Extract the (X, Y) coordinate from the center of the cell holding the provided text.  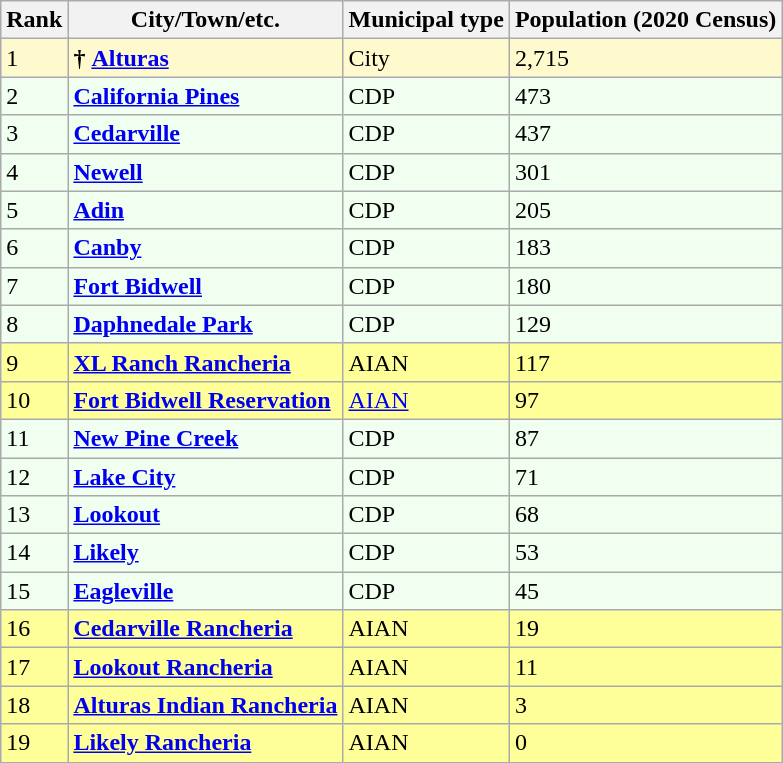
8 (34, 324)
10 (34, 400)
Cedarville Rancheria (206, 629)
12 (34, 477)
New Pine Creek (206, 438)
180 (645, 286)
1 (34, 58)
14 (34, 553)
Fort Bidwell Reservation (206, 400)
2 (34, 96)
117 (645, 362)
City (426, 58)
71 (645, 477)
129 (645, 324)
437 (645, 134)
Canby (206, 248)
City/Town/etc. (206, 20)
2,715 (645, 58)
XL Ranch Rancheria (206, 362)
16 (34, 629)
Lookout Rancheria (206, 667)
Lake City (206, 477)
Eagleville (206, 591)
5 (34, 210)
15 (34, 591)
87 (645, 438)
17 (34, 667)
45 (645, 591)
Alturas Indian Rancheria (206, 705)
Likely Rancheria (206, 743)
Lookout (206, 515)
205 (645, 210)
Population (2020 Census) (645, 20)
Adin (206, 210)
California Pines (206, 96)
Cedarville (206, 134)
13 (34, 515)
4 (34, 172)
† Alturas (206, 58)
0 (645, 743)
473 (645, 96)
97 (645, 400)
9 (34, 362)
Daphnedale Park (206, 324)
183 (645, 248)
Rank (34, 20)
Fort Bidwell (206, 286)
68 (645, 515)
53 (645, 553)
Municipal type (426, 20)
Likely (206, 553)
Newell (206, 172)
301 (645, 172)
7 (34, 286)
18 (34, 705)
6 (34, 248)
